Find where the given text appears and provide that cell's center as (X, Y) coordinate. 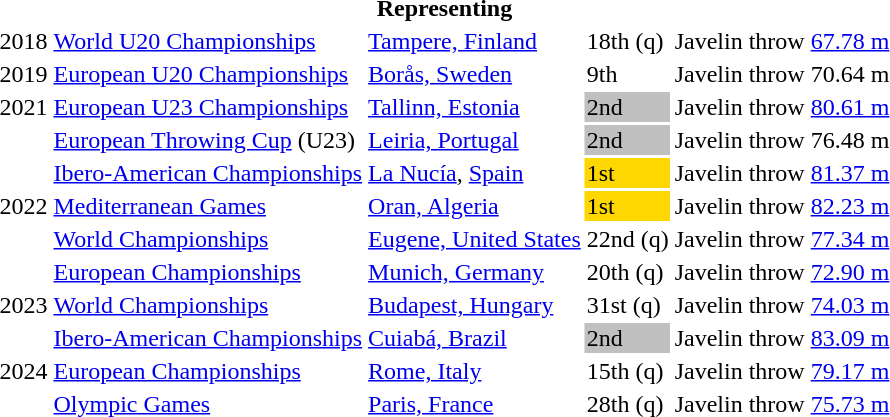
La Nucía, Spain (475, 173)
18th (q) (628, 41)
Eugene, United States (475, 239)
20th (q) (628, 272)
22nd (q) (628, 239)
European U20 Championships (208, 74)
Leiria, Portugal (475, 140)
Rome, Italy (475, 371)
Oran, Algeria (475, 206)
European U23 Championships (208, 107)
Cuiabá, Brazil (475, 338)
31st (q) (628, 305)
Budapest, Hungary (475, 305)
Munich, Germany (475, 272)
15th (q) (628, 371)
European Throwing Cup (U23) (208, 140)
Borås, Sweden (475, 74)
Tampere, Finland (475, 41)
World U20 Championships (208, 41)
Tallinn, Estonia (475, 107)
Mediterranean Games (208, 206)
9th (628, 74)
